Locate the cell with the specified text and output its (x, y) center coordinate. 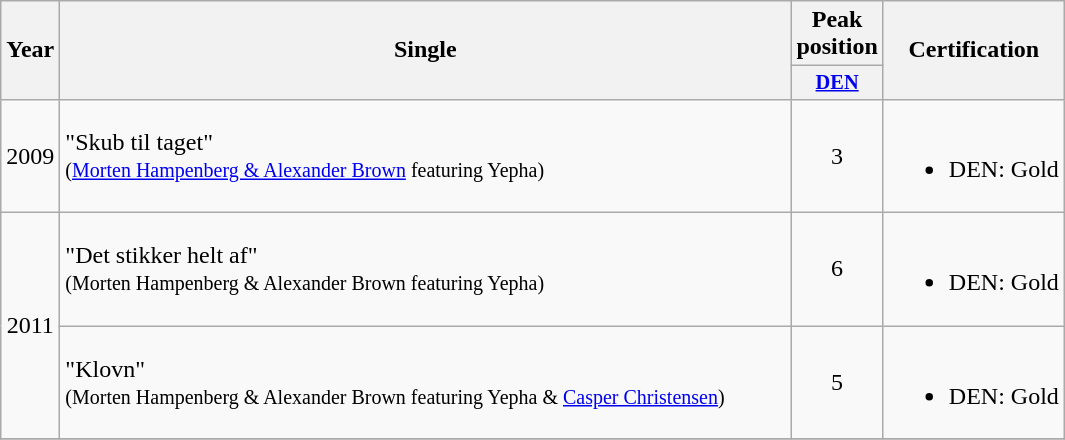
"Klovn"(Morten Hampenberg & Alexander Brown featuring Yepha & Casper Christensen) (426, 382)
"Skub til taget" (Morten Hampenberg & Alexander Brown featuring Yepha) (426, 156)
5 (837, 382)
Single (426, 50)
Peak position (837, 34)
6 (837, 270)
2009 (30, 156)
"Det stikker helt af" (Morten Hampenberg & Alexander Brown featuring Yepha) (426, 270)
Certification (974, 50)
2011 (30, 326)
DEN (837, 83)
3 (837, 156)
Year (30, 50)
